Capture the cell that displays the provided text and extract its [X, Y] central coordinate. 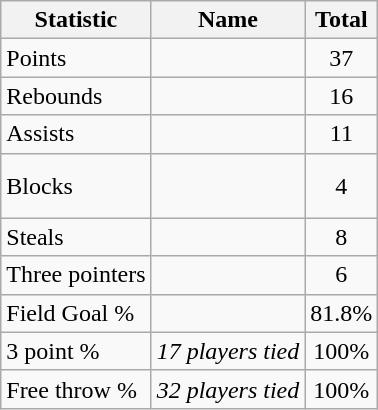
4 [342, 186]
Blocks [76, 186]
Steals [76, 237]
Total [342, 20]
Rebounds [76, 96]
Points [76, 58]
Statistic [76, 20]
11 [342, 134]
17 players tied [228, 351]
3 point % [76, 351]
16 [342, 96]
32 players tied [228, 389]
Assists [76, 134]
Name [228, 20]
Field Goal % [76, 313]
81.8% [342, 313]
Three pointers [76, 275]
6 [342, 275]
37 [342, 58]
Free throw % [76, 389]
8 [342, 237]
